Return the [x, y] coordinate for the center point of the cell that contains the specified text.  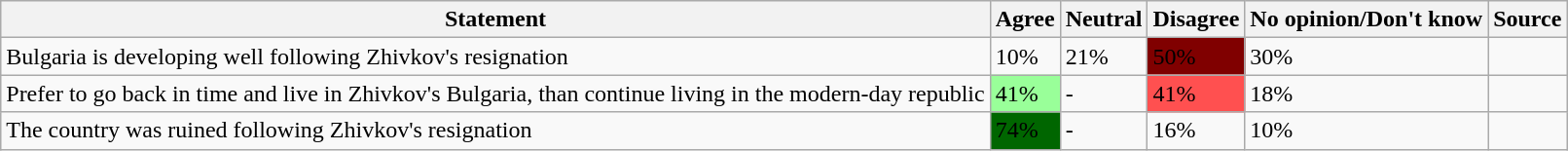
30% [1367, 57]
18% [1367, 94]
Disagree [1196, 19]
16% [1196, 131]
Statement [495, 19]
The country was ruined following Zhivkov's resignation [495, 131]
Neutral [1104, 19]
50% [1196, 57]
Prefer to go back in time and live in Zhivkov's Bulgaria, than continue living in the modern-day republic [495, 94]
Source [1528, 19]
No opinion/Don't know [1367, 19]
Bulgaria is developing well following Zhivkov's resignation [495, 57]
21% [1104, 57]
74% [1025, 131]
Agree [1025, 19]
